Return the (x, y) coordinate for the center point of the cell that contains the specified text.  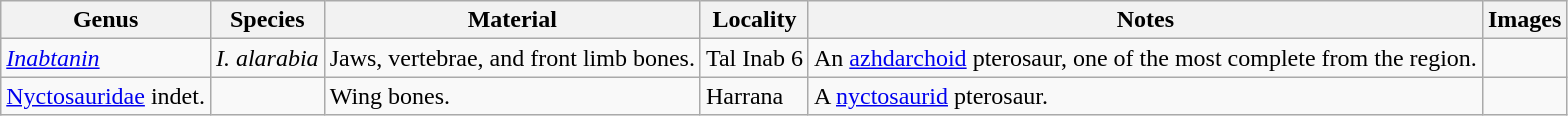
Images (1524, 20)
Species (267, 20)
Nyctosauridae indet. (106, 96)
I. alarabia (267, 58)
Locality (754, 20)
Notes (1145, 20)
A nyctosaurid pterosaur. (1145, 96)
Genus (106, 20)
Tal Inab 6 (754, 58)
Material (512, 20)
Wing bones. (512, 96)
Inabtanin (106, 58)
Jaws, vertebrae, and front limb bones. (512, 58)
An azhdarchoid pterosaur, one of the most complete from the region. (1145, 58)
Harrana (754, 96)
